Determine the (X, Y) coordinate at the center of the cell enclosing the given text.  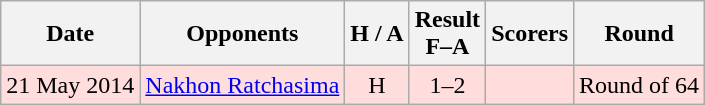
1–2 (447, 85)
ResultF–A (447, 34)
Date (70, 34)
Opponents (242, 34)
Round of 64 (640, 85)
H / A (377, 34)
Round (640, 34)
Nakhon Ratchasima (242, 85)
H (377, 85)
21 May 2014 (70, 85)
Scorers (530, 34)
